Locate the cell with the specified text and output its [X, Y] center coordinate. 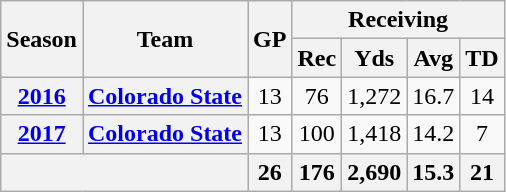
14 [482, 96]
15.3 [434, 172]
Rec [317, 58]
1,272 [374, 96]
100 [317, 134]
14.2 [434, 134]
2016 [42, 96]
Team [164, 39]
Receiving [398, 20]
2,690 [374, 172]
GP [270, 39]
176 [317, 172]
21 [482, 172]
2017 [42, 134]
Avg [434, 58]
TD [482, 58]
7 [482, 134]
26 [270, 172]
Season [42, 39]
76 [317, 96]
16.7 [434, 96]
1,418 [374, 134]
Yds [374, 58]
